From the cell containing the given text, extract its center point as (x, y) coordinate. 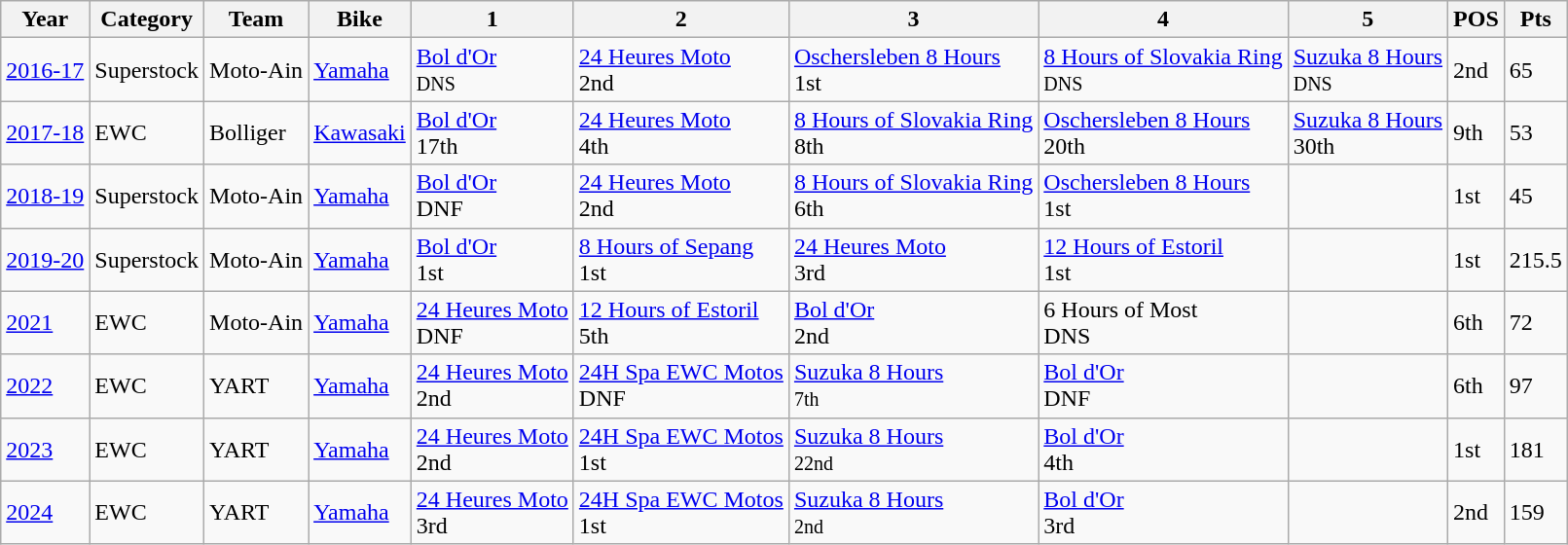
159 (1536, 512)
24 Heures Moto4th (681, 132)
Suzuka 8 HoursDNS (1367, 70)
2 (681, 19)
Suzuka 8 Hours22nd (913, 450)
Category (147, 19)
53 (1536, 132)
5 (1367, 19)
6 Hours of MostDNS (1163, 323)
3 (913, 19)
8 Hours of Sepang1st (681, 259)
Suzuka 8 Hours7th (913, 385)
Kawasaki (360, 132)
POS (1477, 19)
Bol d'Or17th (492, 132)
Suzuka 8 Hours2nd (913, 512)
1 (492, 19)
Bol d'Or1st (492, 259)
8 Hours of Slovakia Ring6th (913, 197)
12 Hours of Estoril5th (681, 323)
24H Spa EWC MotosDNF (681, 385)
Pts (1536, 19)
Oschersleben 8 Hours20th (1163, 132)
Bolliger (257, 132)
9th (1477, 132)
2023 (45, 450)
Bol d'OrDNS (492, 70)
Bol d'Or2nd (913, 323)
45 (1536, 197)
8 Hours of Slovakia Ring8th (913, 132)
Bol d'Or4th (1163, 450)
Bike (360, 19)
2016-17 (45, 70)
Suzuka 8 Hours30th (1367, 132)
2024 (45, 512)
215.5 (1536, 259)
72 (1536, 323)
Year (45, 19)
181 (1536, 450)
2022 (45, 385)
2017-18 (45, 132)
2018-19 (45, 197)
8 Hours of Slovakia RingDNS (1163, 70)
2021 (45, 323)
65 (1536, 70)
24 Heures MotoDNF (492, 323)
Team (257, 19)
12 Hours of Estoril1st (1163, 259)
Bol d'Or3rd (1163, 512)
97 (1536, 385)
4 (1163, 19)
2019-20 (45, 259)
